Pinpoint the cell where the given text exists, returning its (X, Y) midpoint coordinate. 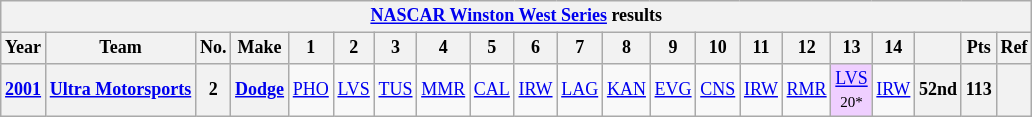
5 (492, 48)
2001 (24, 90)
4 (444, 48)
MMR (444, 90)
CNS (718, 90)
Year (24, 48)
11 (762, 48)
Team (120, 48)
13 (852, 48)
RMR (806, 90)
9 (673, 48)
52nd (938, 90)
10 (718, 48)
NASCAR Winston West Series results (516, 16)
PHO (310, 90)
Pts (978, 48)
EVG (673, 90)
8 (627, 48)
6 (536, 48)
No. (214, 48)
1 (310, 48)
7 (580, 48)
14 (894, 48)
TUS (396, 90)
Ref (1014, 48)
12 (806, 48)
LAG (580, 90)
Dodge (260, 90)
Ultra Motorsports (120, 90)
LVS20* (852, 90)
CAL (492, 90)
KAN (627, 90)
Make (260, 48)
3 (396, 48)
113 (978, 90)
LVS (354, 90)
